From the cell containing the given text, extract its center point as [x, y] coordinate. 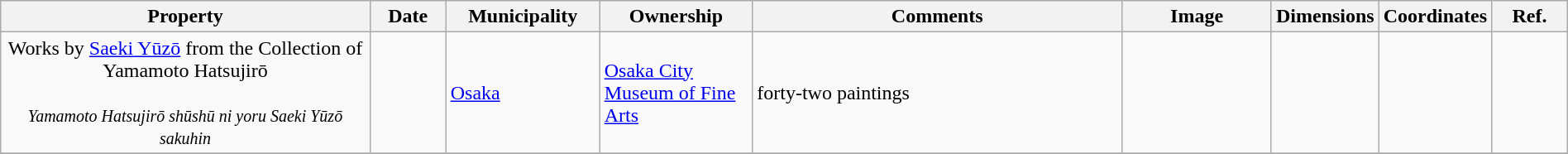
Works by Saeki Yūzō from the Collection of Yamamoto HatsujirōYamamoto Hatsujirō shūshū ni yoru Saeki Yūzō sakuhin [185, 93]
Ref. [1530, 17]
forty-two paintings [938, 93]
Date [408, 17]
Property [185, 17]
Municipality [523, 17]
Comments [938, 17]
Ownership [676, 17]
Osaka [523, 93]
Coordinates [1435, 17]
Image [1198, 17]
Dimensions [1325, 17]
Osaka City Museum of Fine Arts [676, 93]
